Identify which cell holds the provided text, then report its [X, Y] central coordinate. 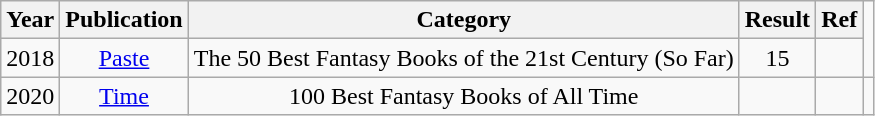
Paste [124, 58]
The 50 Best Fantasy Books of the 21st Century (So Far) [464, 58]
15 [777, 58]
Category [464, 20]
Year [30, 20]
Result [777, 20]
2018 [30, 58]
Publication [124, 20]
Ref [840, 20]
100 Best Fantasy Books of All Time [464, 96]
Time [124, 96]
2020 [30, 96]
